Search for the cell housing the specified text and yield its [X, Y] center coordinate. 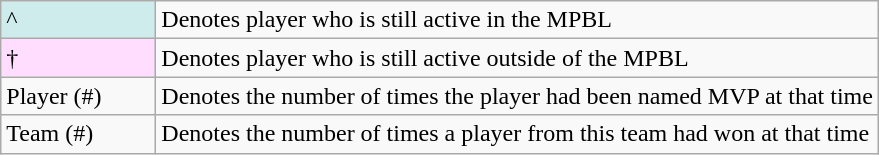
† [78, 58]
Player (#) [78, 96]
^ [78, 20]
Denotes the number of times the player had been named MVP at that time [518, 96]
Denotes player who is still active outside of the MPBL [518, 58]
Denotes player who is still active in the MPBL [518, 20]
Team (#) [78, 134]
Denotes the number of times a player from this team had won at that time [518, 134]
